Identify which cell holds the provided text, then report its [X, Y] central coordinate. 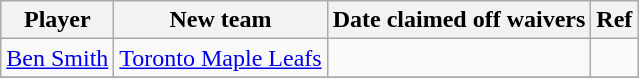
Ref [614, 20]
Player [58, 20]
Ben Smith [58, 58]
Toronto Maple Leafs [220, 58]
New team [220, 20]
Date claimed off waivers [459, 20]
